Output the (X, Y) coordinate of the center of the cell containing the given text.  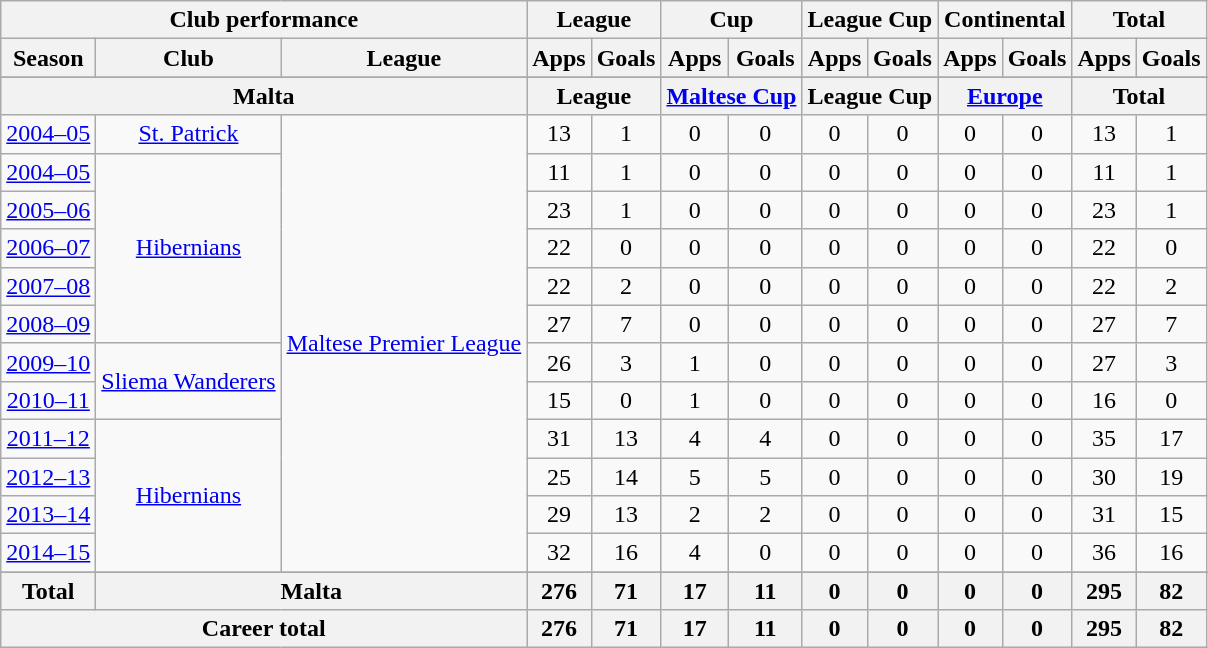
32 (559, 553)
Club performance (264, 20)
Maltese Cup (732, 96)
19 (1171, 477)
14 (626, 477)
2007–08 (48, 286)
2014–15 (48, 553)
30 (1104, 477)
2011–12 (48, 438)
Club (188, 58)
2006–07 (48, 248)
Europe (1005, 96)
2013–14 (48, 515)
2008–09 (48, 324)
St. Patrick (188, 134)
2010–11 (48, 400)
25 (559, 477)
Career total (264, 629)
Cup (732, 20)
Maltese Premier League (404, 344)
2005–06 (48, 210)
Continental (1005, 20)
Sliema Wanderers (188, 381)
26 (559, 362)
35 (1104, 438)
36 (1104, 553)
2009–10 (48, 362)
29 (559, 515)
2012–13 (48, 477)
Season (48, 58)
